Locate the cell with the specified text and output its (x, y) center coordinate. 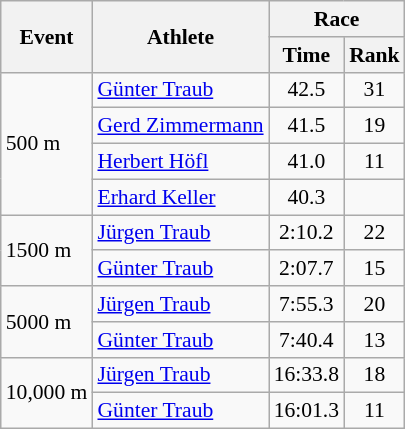
19 (374, 126)
2:10.2 (306, 233)
41.0 (306, 162)
Time (306, 55)
Herbert Höfl (180, 162)
1500 m (47, 250)
22 (374, 233)
Rank (374, 55)
13 (374, 340)
16:01.3 (306, 411)
Event (47, 36)
Gerd Zimmermann (180, 126)
Athlete (180, 36)
15 (374, 269)
2:07.7 (306, 269)
500 m (47, 143)
Race (337, 19)
10,000 m (47, 392)
20 (374, 304)
16:33.8 (306, 375)
40.3 (306, 197)
5000 m (47, 322)
31 (374, 90)
7:40.4 (306, 340)
41.5 (306, 126)
7:55.3 (306, 304)
42.5 (306, 90)
18 (374, 375)
Erhard Keller (180, 197)
